Find where the given text appears and provide that cell's center as (X, Y) coordinate. 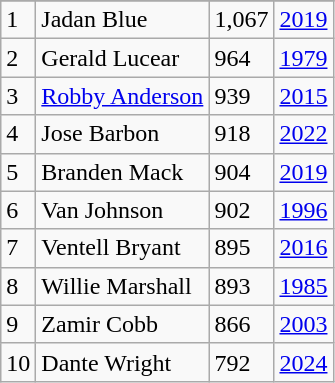
9 (18, 324)
4 (18, 134)
866 (242, 324)
939 (242, 96)
1985 (304, 286)
2022 (304, 134)
Gerald Lucear (122, 58)
893 (242, 286)
964 (242, 58)
918 (242, 134)
2024 (304, 362)
1,067 (242, 20)
2 (18, 58)
Zamir Cobb (122, 324)
Robby Anderson (122, 96)
1979 (304, 58)
Branden Mack (122, 172)
904 (242, 172)
6 (18, 210)
2016 (304, 248)
Jose Barbon (122, 134)
Van Johnson (122, 210)
5 (18, 172)
10 (18, 362)
3 (18, 96)
2003 (304, 324)
Dante Wright (122, 362)
8 (18, 286)
902 (242, 210)
2015 (304, 96)
1996 (304, 210)
7 (18, 248)
792 (242, 362)
1 (18, 20)
895 (242, 248)
Jadan Blue (122, 20)
Willie Marshall (122, 286)
Ventell Bryant (122, 248)
